Find where the given text appears and provide that cell's center as [X, Y] coordinate. 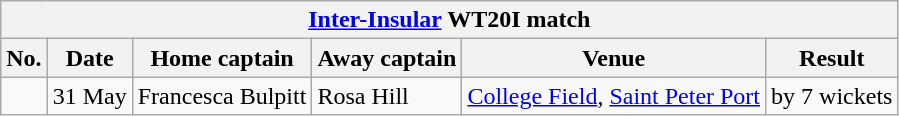
Inter-Insular WT20I match [450, 20]
Date [90, 58]
Result [832, 58]
No. [24, 58]
College Field, Saint Peter Port [614, 96]
Rosa Hill [387, 96]
Away captain [387, 58]
by 7 wickets [832, 96]
Home captain [222, 58]
31 May [90, 96]
Venue [614, 58]
Francesca Bulpitt [222, 96]
